From the cell containing the given text, extract its center point as [X, Y] coordinate. 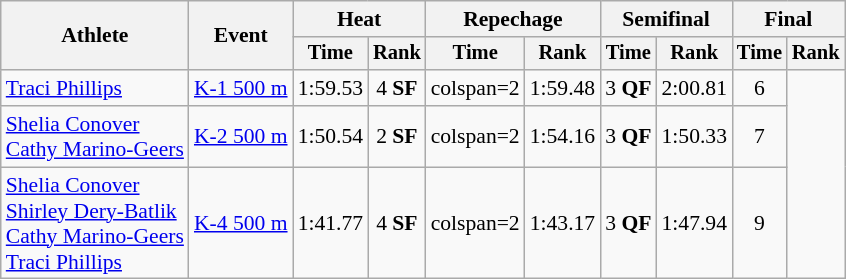
2:00.81 [694, 88]
1:43.17 [562, 223]
1:41.77 [330, 223]
1:50.33 [694, 136]
6 [760, 88]
K-2 500 m [241, 136]
1:50.54 [330, 136]
Semifinal [666, 19]
Heat [360, 19]
9 [760, 223]
Final [788, 19]
1:59.53 [330, 88]
Athlete [95, 36]
7 [760, 136]
K-4 500 m [241, 223]
Repechage [514, 19]
Shelia ConoverCathy Marino-Geers [95, 136]
Traci Phillips [95, 88]
Shelia ConoverShirley Dery-BatlikCathy Marino-GeersTraci Phillips [95, 223]
2 SF [397, 136]
1:54.16 [562, 136]
1:59.48 [562, 88]
K-1 500 m [241, 88]
Event [241, 36]
1:47.94 [694, 223]
